Locate the cell with the specified text and output its (x, y) center coordinate. 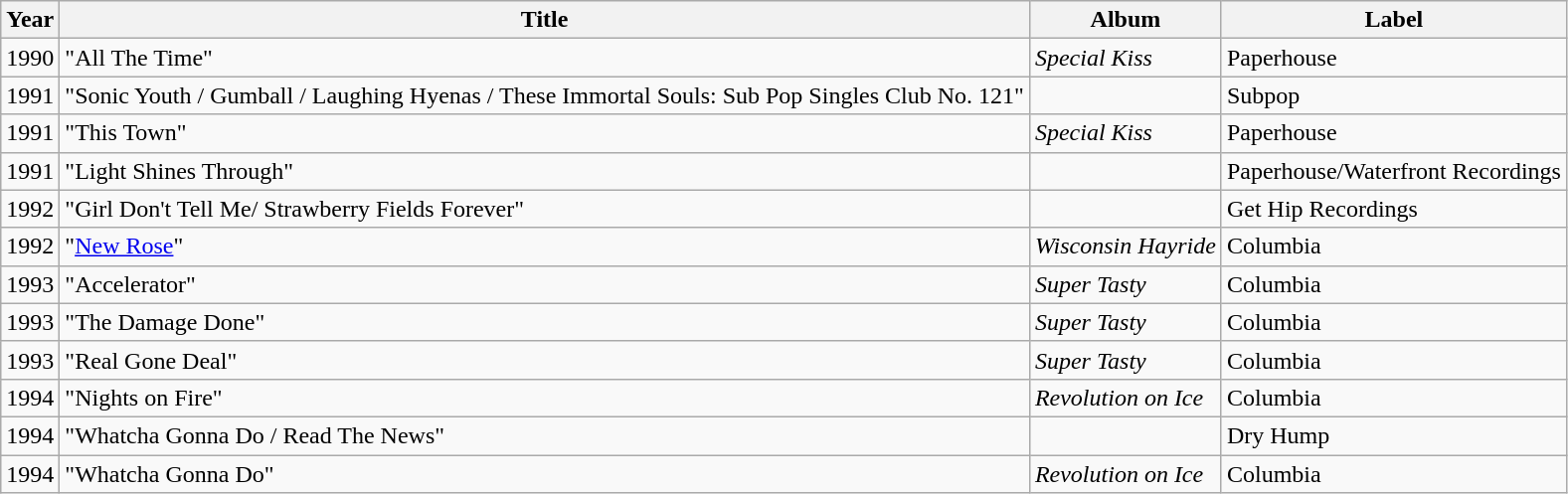
Dry Hump (1394, 435)
"Whatcha Gonna Do" (545, 474)
Wisconsin Hayride (1126, 247)
"Light Shines Through" (545, 171)
"Accelerator" (545, 284)
Get Hip Recordings (1394, 209)
"Nights on Fire" (545, 398)
"Girl Don't Tell Me/ Strawberry Fields Forever" (545, 209)
"Whatcha Gonna Do / Read The News" (545, 435)
Title (545, 20)
"The Damage Done" (545, 322)
"Real Gone Deal" (545, 360)
"All The Time" (545, 58)
Subpop (1394, 95)
1990 (30, 58)
Label (1394, 20)
Album (1126, 20)
Year (30, 20)
"This Town" (545, 133)
"New Rose" (545, 247)
"Sonic Youth / Gumball / Laughing Hyenas / These Immortal Souls: Sub Pop Singles Club No. 121" (545, 95)
Paperhouse/Waterfront Recordings (1394, 171)
